Return (x, y) of the center of cell containing provided text 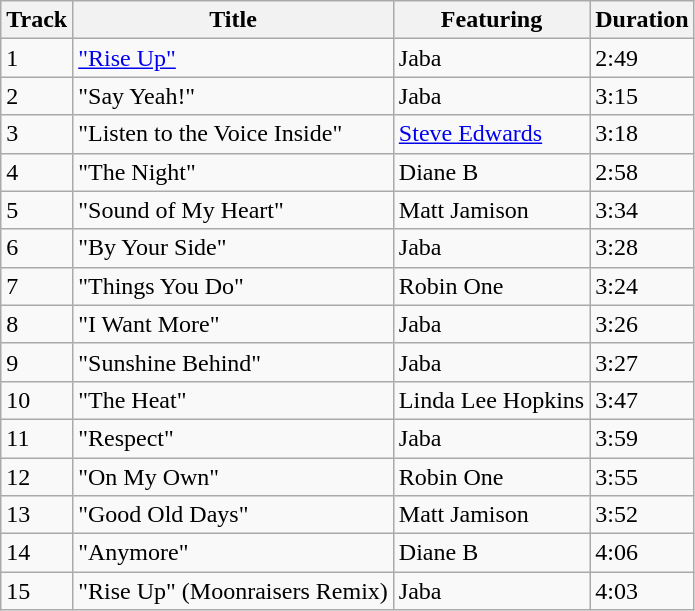
Title (234, 20)
"Rise Up" (234, 58)
12 (37, 477)
Steve Edwards (491, 134)
"On My Own" (234, 477)
4 (37, 172)
"Say Yeah!" (234, 96)
3:52 (642, 515)
15 (37, 591)
5 (37, 210)
"Listen to the Voice Inside" (234, 134)
3:59 (642, 438)
"Sunshine Behind" (234, 362)
2:49 (642, 58)
3:27 (642, 362)
9 (37, 362)
"Good Old Days" (234, 515)
3:34 (642, 210)
"By Your Side" (234, 248)
4:03 (642, 591)
3:15 (642, 96)
3:55 (642, 477)
"Sound of My Heart" (234, 210)
2 (37, 96)
3:28 (642, 248)
11 (37, 438)
"The Night" (234, 172)
"Respect" (234, 438)
Duration (642, 20)
"I Want More" (234, 324)
2:58 (642, 172)
Featuring (491, 20)
"Things You Do" (234, 286)
1 (37, 58)
3 (37, 134)
Track (37, 20)
10 (37, 400)
3:47 (642, 400)
4:06 (642, 553)
7 (37, 286)
"Anymore" (234, 553)
Linda Lee Hopkins (491, 400)
3:18 (642, 134)
3:26 (642, 324)
3:24 (642, 286)
"Rise Up" (Moonraisers Remix) (234, 591)
14 (37, 553)
13 (37, 515)
8 (37, 324)
"The Heat" (234, 400)
6 (37, 248)
